Return the (x, y) coordinate for the center point of the cell that contains the specified text.  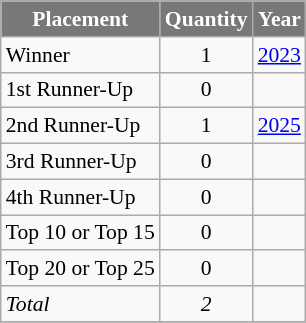
2 (206, 304)
Quantity (206, 19)
Total (80, 304)
Placement (80, 19)
4th Runner-Up (80, 197)
Top 10 or Top 15 (80, 233)
2023 (280, 55)
Winner (80, 55)
Top 20 or Top 25 (80, 269)
3rd Runner-Up (80, 162)
Year (280, 19)
2025 (280, 126)
1st Runner-Up (80, 90)
2nd Runner-Up (80, 126)
